Identify which cell holds the provided text, then report its [x, y] central coordinate. 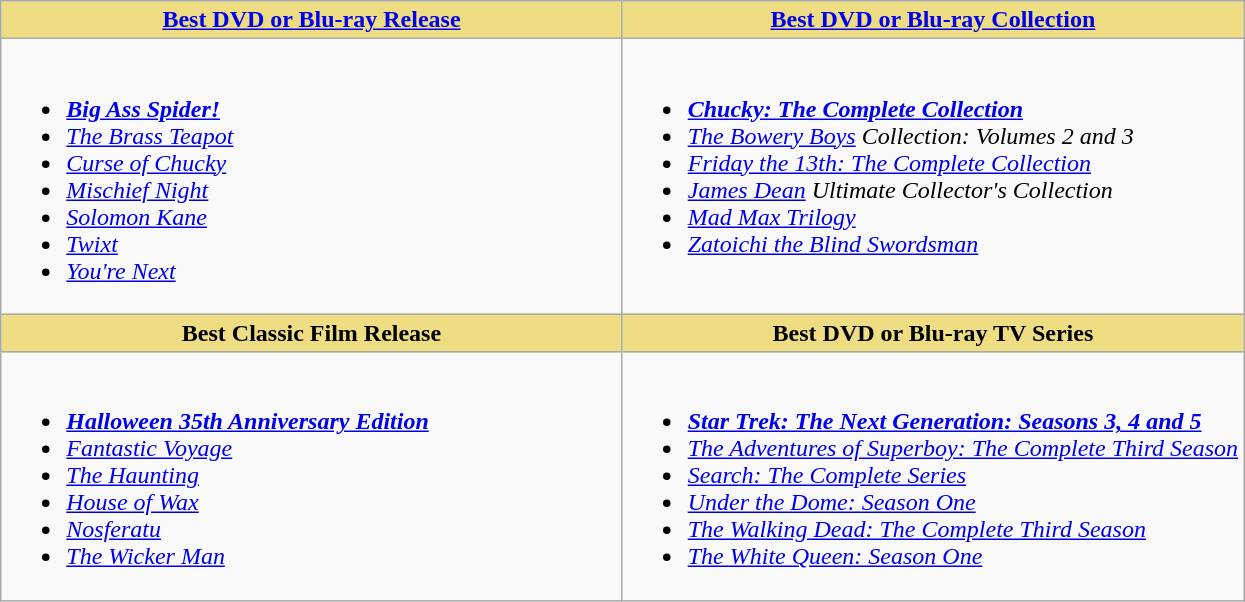
Best DVD or Blu-ray TV Series [932, 333]
Best DVD or Blu-ray Release [312, 20]
Best Classic Film Release [312, 333]
Halloween 35th Anniversary EditionFantastic VoyageThe HauntingHouse of WaxNosferatuThe Wicker Man [312, 476]
Best DVD or Blu-ray Collection [932, 20]
Big Ass Spider!The Brass TeapotCurse of ChuckyMischief NightSolomon KaneTwixtYou're Next [312, 176]
